Scan for the cell matching the given text and deliver its (x, y) coordinate at center. 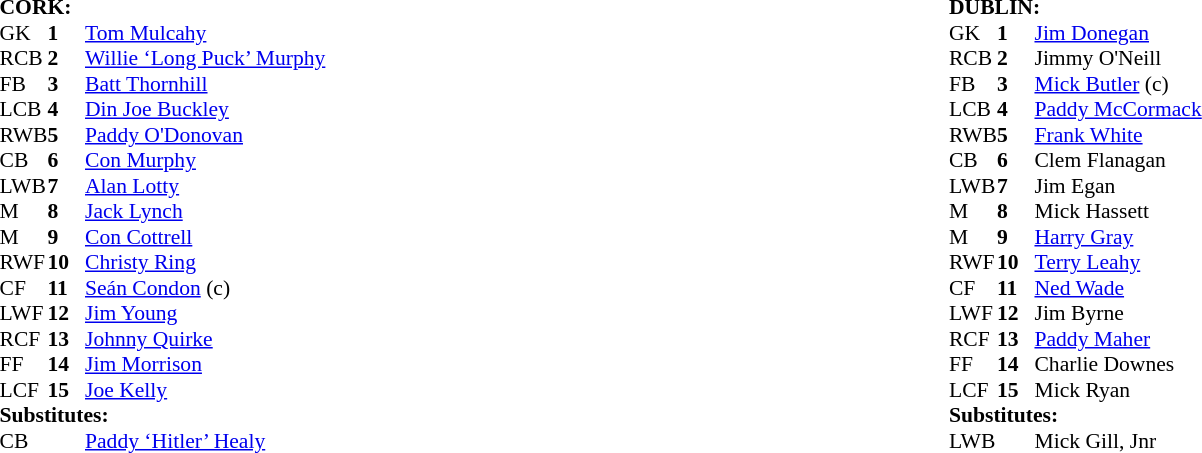
Johnny Quirke (205, 339)
Mick Butler (c) (1118, 84)
Willie ‘Long Puck’ Murphy (205, 59)
Joe Kelly (205, 390)
Batt Thornhill (205, 84)
Mick Ryan (1118, 390)
Christy Ring (205, 263)
Jim Donegan (1118, 33)
Clem Flanagan (1118, 161)
Charlie Downes (1118, 365)
Jim Young (205, 313)
Paddy O'Donovan (205, 135)
Paddy Maher (1118, 339)
Harry Gray (1118, 237)
Mick Hassett (1118, 211)
Jim Morrison (205, 365)
Din Joe Buckley (205, 109)
Con Cottrell (205, 237)
Seán Condon (c) (205, 288)
Con Murphy (205, 161)
Jack Lynch (205, 211)
Jim Egan (1118, 186)
Frank White (1118, 135)
Alan Lotty (205, 186)
Terry Leahy (1118, 263)
Jim Byrne (1118, 313)
Paddy McCormack (1118, 109)
Jimmy O'Neill (1118, 59)
Tom Mulcahy (205, 33)
Ned Wade (1118, 288)
